Scan for the cell matching the given text and deliver its (X, Y) coordinate at center. 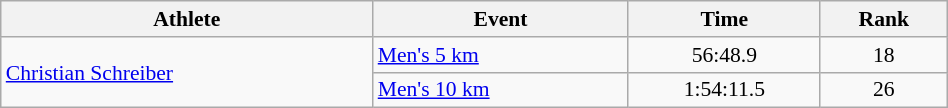
Event (501, 19)
Athlete (187, 19)
Rank (884, 19)
Men's 10 km (501, 90)
Christian Schreiber (187, 72)
Time (724, 19)
Men's 5 km (501, 55)
26 (884, 90)
56:48.9 (724, 55)
18 (884, 55)
1:54:11.5 (724, 90)
